Capture the cell that displays the provided text and extract its [x, y] central coordinate. 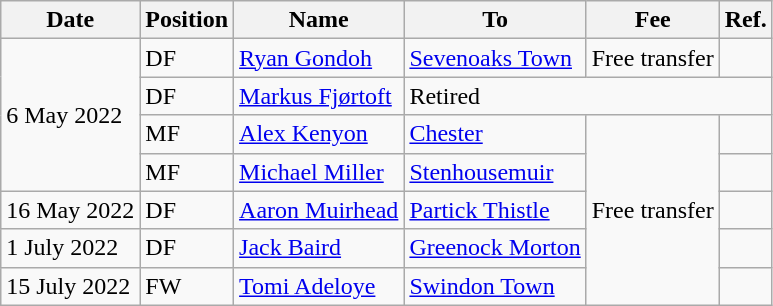
Greenock Morton [495, 248]
Jack Baird [319, 248]
16 May 2022 [70, 210]
To [495, 20]
Sevenoaks Town [495, 58]
6 May 2022 [70, 115]
Swindon Town [495, 286]
1 July 2022 [70, 248]
Position [187, 20]
Tomi Adeloye [319, 286]
FW [187, 286]
Markus Fjørtoft [319, 96]
Fee [652, 20]
Chester [495, 134]
Name [319, 20]
Stenhousemuir [495, 172]
Aaron Muirhead [319, 210]
Retired [588, 96]
Alex Kenyon [319, 134]
Date [70, 20]
Michael Miller [319, 172]
Ryan Gondoh [319, 58]
Ref. [746, 20]
Partick Thistle [495, 210]
15 July 2022 [70, 286]
